Detect which cell encompasses the target text, then output its [X, Y] center coordinate. 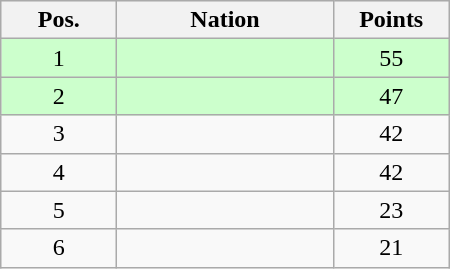
3 [59, 134]
55 [391, 58]
5 [59, 210]
6 [59, 248]
Nation [225, 20]
Points [391, 20]
1 [59, 58]
4 [59, 172]
Pos. [59, 20]
21 [391, 248]
47 [391, 96]
2 [59, 96]
23 [391, 210]
